Find where the given text appears and provide that cell's center as [x, y] coordinate. 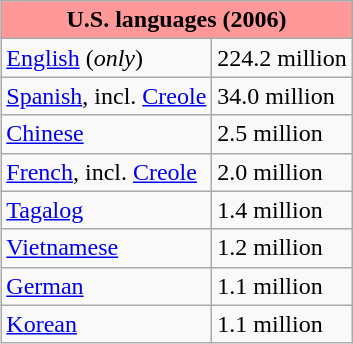
English (only) [106, 58]
1.4 million [282, 210]
224.2 million [282, 58]
Spanish, incl. Creole [106, 96]
Vietnamese [106, 248]
Chinese [106, 134]
2.5 million [282, 134]
German [106, 286]
34.0 million [282, 96]
Korean [106, 324]
2.0 million [282, 172]
1.2 million [282, 248]
Tagalog [106, 210]
French, incl. Creole [106, 172]
U.S. languages (2006) [176, 20]
